Extract the [X, Y] coordinate from the center of the cell holding the provided text.  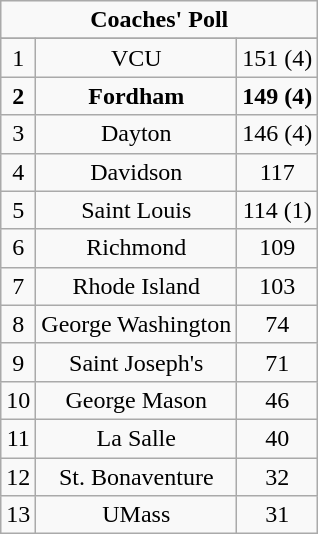
George Washington [136, 324]
11 [18, 438]
71 [278, 362]
Fordham [136, 96]
La Salle [136, 438]
40 [278, 438]
UMass [136, 515]
Coaches' Poll [160, 20]
10 [18, 400]
Saint Joseph's [136, 362]
32 [278, 477]
8 [18, 324]
149 (4) [278, 96]
9 [18, 362]
3 [18, 134]
Saint Louis [136, 210]
7 [18, 286]
46 [278, 400]
109 [278, 248]
6 [18, 248]
Davidson [136, 172]
Rhode Island [136, 286]
117 [278, 172]
4 [18, 172]
114 (1) [278, 210]
74 [278, 324]
13 [18, 515]
2 [18, 96]
St. Bonaventure [136, 477]
Dayton [136, 134]
103 [278, 286]
31 [278, 515]
151 (4) [278, 58]
5 [18, 210]
Richmond [136, 248]
12 [18, 477]
1 [18, 58]
VCU [136, 58]
146 (4) [278, 134]
George Mason [136, 400]
